Locate the cell with the specified text and output its [x, y] center coordinate. 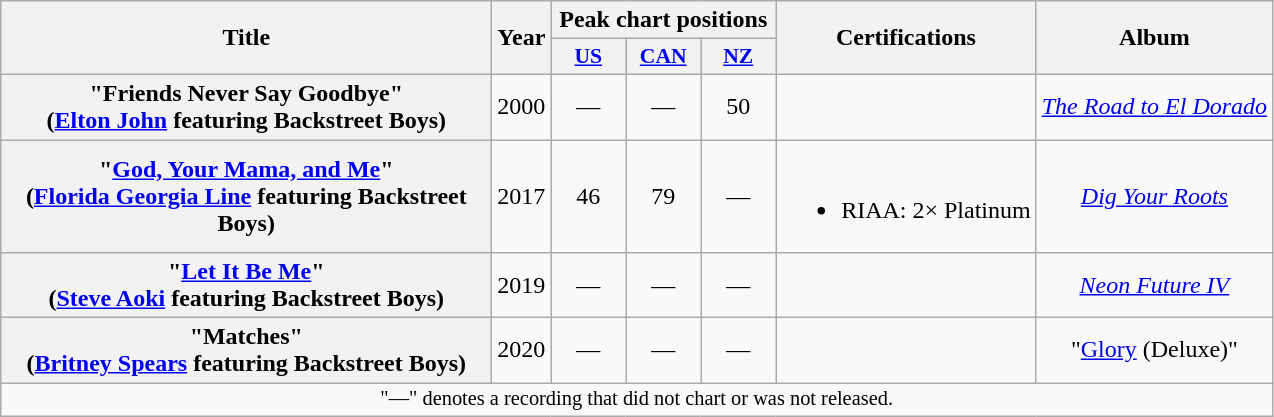
"God, Your Mama, and Me" (Florida Georgia Line featuring Backstreet Boys) [246, 196]
Certifications [906, 38]
2019 [522, 286]
"Glory (Deluxe)" [1154, 350]
"—" denotes a recording that did not chart or was not released. [637, 400]
2017 [522, 196]
Dig Your Roots [1154, 196]
Album [1154, 38]
2020 [522, 350]
2000 [522, 106]
CAN [664, 57]
Neon Future IV [1154, 286]
50 [738, 106]
NZ [738, 57]
Peak chart positions [664, 20]
79 [664, 196]
46 [588, 196]
"Friends Never Say Goodbye" (Elton John featuring Backstreet Boys) [246, 106]
"Let It Be Me" (Steve Aoki featuring Backstreet Boys) [246, 286]
RIAA: 2× Platinum [906, 196]
The Road to El Dorado [1154, 106]
"Matches"(Britney Spears featuring Backstreet Boys) [246, 350]
US [588, 57]
Year [522, 38]
Title [246, 38]
